Locate the cell with the specified text and output its (x, y) center coordinate. 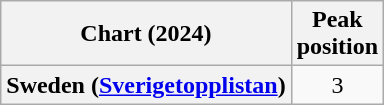
Chart (2024) (146, 34)
3 (337, 85)
Sweden (Sverigetopplistan) (146, 85)
Peakposition (337, 34)
